Find where the given text appears and provide that cell's center as (x, y) coordinate. 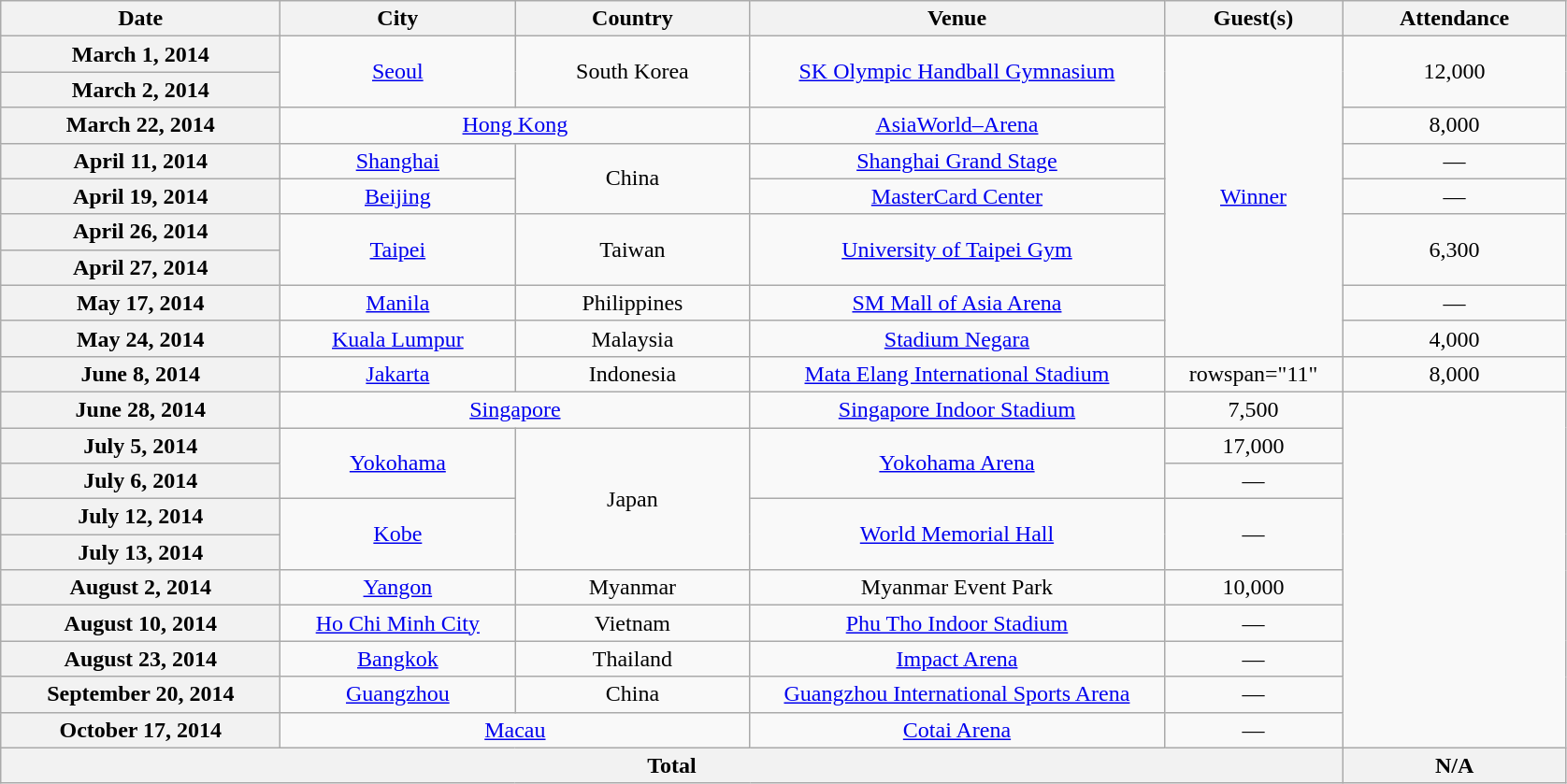
7,500 (1253, 409)
Phu Tho Indoor Stadium (957, 623)
Shanghai (398, 161)
Yokohama (398, 463)
May 17, 2014 (140, 303)
AsiaWorld–Arena (957, 125)
Jakarta (398, 374)
Vietnam (632, 623)
April 26, 2014 (140, 232)
Yokohama Arena (957, 463)
Hong Kong (515, 125)
Kobe (398, 535)
June 28, 2014 (140, 409)
Philippines (632, 303)
rowspan="11" (1253, 374)
Guangzhou (398, 694)
Myanmar Event Park (957, 588)
October 17, 2014 (140, 730)
May 24, 2014 (140, 338)
July 13, 2014 (140, 552)
SM Mall of Asia Arena (957, 303)
March 1, 2014 (140, 54)
March 22, 2014 (140, 125)
Beijing (398, 196)
September 20, 2014 (140, 694)
4,000 (1455, 338)
South Korea (632, 72)
Malaysia (632, 338)
July 5, 2014 (140, 446)
Macau (515, 730)
Manila (398, 303)
June 8, 2014 (140, 374)
Kuala Lumpur (398, 338)
Singapore (515, 409)
N/A (1455, 765)
Total (671, 765)
World Memorial Hall (957, 535)
City (398, 19)
Attendance (1455, 19)
University of Taipei Gym (957, 249)
Shanghai Grand Stage (957, 161)
July 6, 2014 (140, 481)
Bangkok (398, 659)
Date (140, 19)
Taipei (398, 249)
Winner (1253, 196)
Indonesia (632, 374)
Guest(s) (1253, 19)
Taiwan (632, 249)
SK Olympic Handball Gymnasium (957, 72)
March 2, 2014 (140, 90)
17,000 (1253, 446)
Venue (957, 19)
10,000 (1253, 588)
August 23, 2014 (140, 659)
Country (632, 19)
Myanmar (632, 588)
MasterCard Center (957, 196)
August 2, 2014 (140, 588)
Thailand (632, 659)
Stadium Negara (957, 338)
12,000 (1455, 72)
Seoul (398, 72)
April 27, 2014 (140, 267)
Japan (632, 499)
Mata Elang International Stadium (957, 374)
Singapore Indoor Stadium (957, 409)
6,300 (1455, 249)
Yangon (398, 588)
August 10, 2014 (140, 623)
July 12, 2014 (140, 517)
April 19, 2014 (140, 196)
April 11, 2014 (140, 161)
Guangzhou International Sports Arena (957, 694)
Impact Arena (957, 659)
Ho Chi Minh City (398, 623)
Cotai Arena (957, 730)
